Determine the [X, Y] coordinate at the center of the cell enclosing the given text.  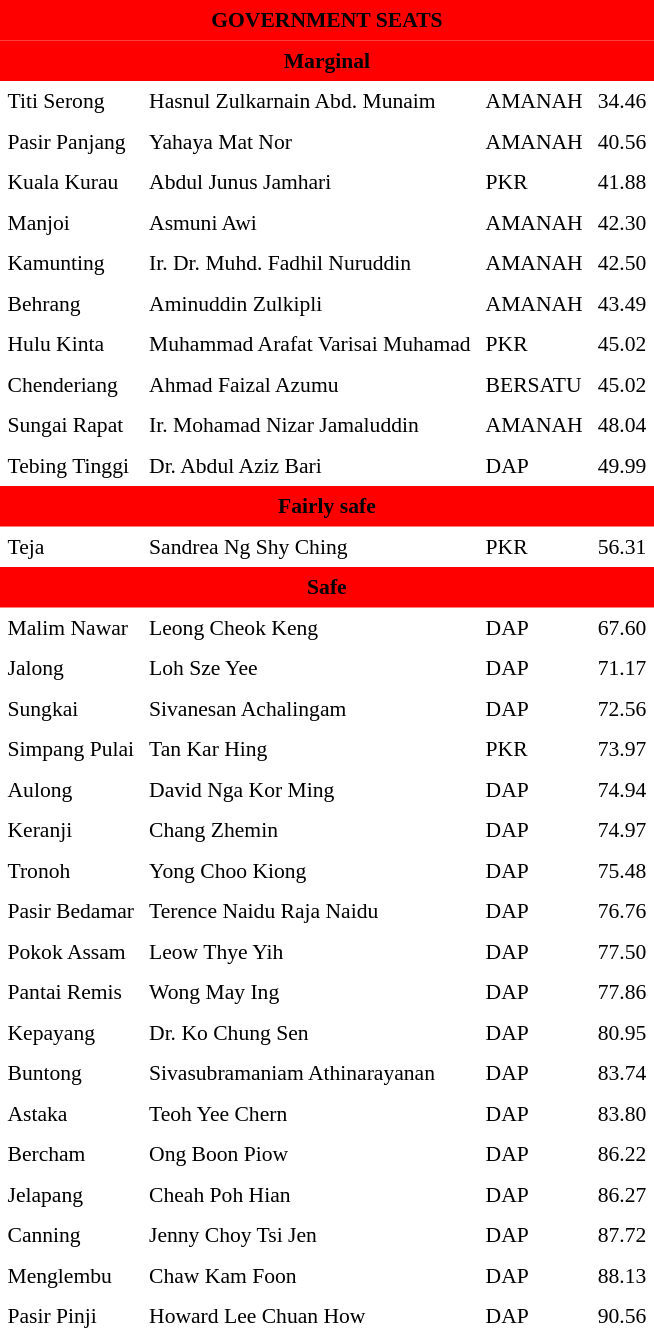
48.04 [622, 425]
Teja [71, 546]
Cheah Poh Hian [310, 1194]
87.72 [622, 1235]
74.97 [622, 830]
Ir. Mohamad Nizar Jamaluddin [310, 425]
Leow Thye Yih [310, 951]
80.95 [622, 1032]
David Nga Kor Ming [310, 789]
Chang Zhemin [310, 830]
Aminuddin Zulkipli [310, 303]
Asmuni Awi [310, 222]
Dr. Abdul Aziz Bari [310, 465]
Muhammad Arafat Varisai Muhamad [310, 344]
Yahaya Mat Nor [310, 141]
75.48 [622, 870]
Pokok Assam [71, 951]
Pasir Panjang [71, 141]
49.99 [622, 465]
Hulu Kinta [71, 344]
Simpang Pulai [71, 749]
Jalong [71, 668]
Sungai Rapat [71, 425]
Sandrea Ng Shy Ching [310, 546]
Sivanesan Achalingam [310, 708]
Wong May Ing [310, 992]
56.31 [622, 546]
Astaka [71, 1113]
86.27 [622, 1194]
86.22 [622, 1154]
Jelapang [71, 1194]
Loh Sze Yee [310, 668]
Kuala Kurau [71, 182]
Ong Boon Piow [310, 1154]
Pantai Remis [71, 992]
Kamunting [71, 263]
83.80 [622, 1113]
42.30 [622, 222]
Terence Naidu Raja Naidu [310, 911]
Dr. Ko Chung Sen [310, 1032]
Behrang [71, 303]
Sungkai [71, 708]
Pasir Bedamar [71, 911]
Teoh Yee Chern [310, 1113]
Titi Serong [71, 101]
Ir. Dr. Muhd. Fadhil Nuruddin [310, 263]
Bercham [71, 1154]
Menglembu [71, 1275]
Marginal [327, 60]
73.97 [622, 749]
74.94 [622, 789]
Keranji [71, 830]
Yong Choo Kiong [310, 870]
Malim Nawar [71, 627]
41.88 [622, 182]
Chaw Kam Foon [310, 1275]
43.49 [622, 303]
34.46 [622, 101]
Ahmad Faizal Azumu [310, 384]
Hasnul Zulkarnain Abd. Munaim [310, 101]
71.17 [622, 668]
Canning [71, 1235]
Jenny Choy Tsi Jen [310, 1235]
72.56 [622, 708]
83.74 [622, 1073]
76.76 [622, 911]
Chenderiang [71, 384]
GOVERNMENT SEATS [327, 20]
Buntong [71, 1073]
Kepayang [71, 1032]
88.13 [622, 1275]
Fairly safe [327, 506]
Abdul Junus Jamhari [310, 182]
42.50 [622, 263]
Tan Kar Hing [310, 749]
Leong Cheok Keng [310, 627]
67.60 [622, 627]
Tronoh [71, 870]
Tebing Tinggi [71, 465]
Aulong [71, 789]
77.50 [622, 951]
40.56 [622, 141]
BERSATU [534, 384]
Safe [327, 587]
Manjoi [71, 222]
77.86 [622, 992]
Sivasubramaniam Athinarayanan [310, 1073]
